Identify which cell holds the provided text, then report its (X, Y) central coordinate. 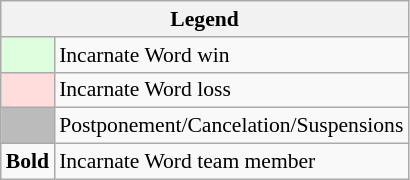
Bold (28, 162)
Legend (205, 19)
Incarnate Word loss (231, 90)
Incarnate Word win (231, 55)
Postponement/Cancelation/Suspensions (231, 126)
Incarnate Word team member (231, 162)
